Search for the cell housing the specified text and yield its (X, Y) center coordinate. 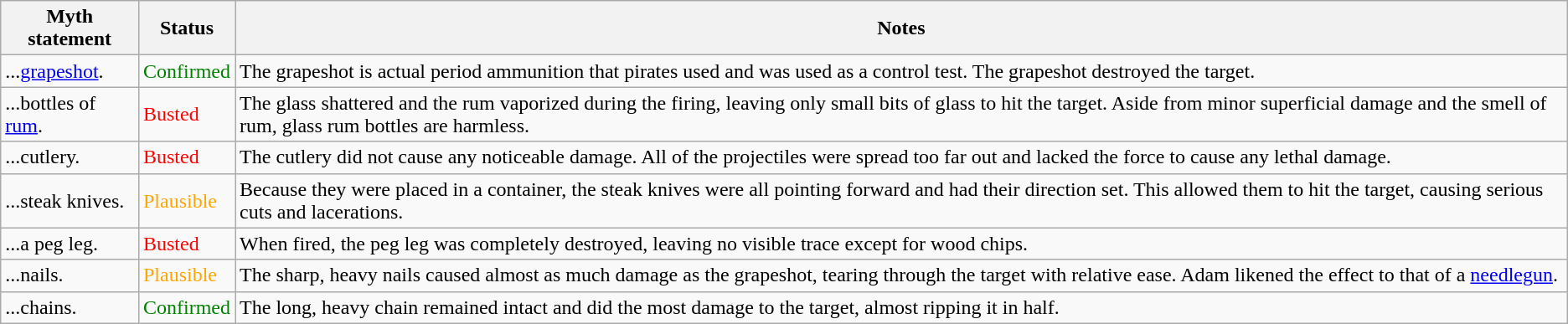
...bottles of rum. (70, 114)
...nails. (70, 275)
Notes (901, 28)
...grapeshot. (70, 71)
...cutlery. (70, 157)
When fired, the peg leg was completely destroyed, leaving no visible trace except for wood chips. (901, 244)
...steak knives. (70, 201)
Status (186, 28)
...a peg leg. (70, 244)
The grapeshot is actual period ammunition that pirates used and was used as a control test. The grapeshot destroyed the target. (901, 71)
Myth statement (70, 28)
The cutlery did not cause any noticeable damage. All of the projectiles were spread too far out and lacked the force to cause any lethal damage. (901, 157)
...chains. (70, 307)
The long, heavy chain remained intact and did the most damage to the target, almost ripping it in half. (901, 307)
